Locate the cell with the specified text and output its [x, y] center coordinate. 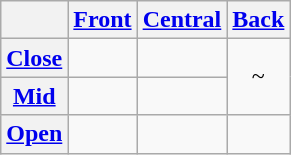
~ [258, 77]
Close [34, 58]
Central [182, 20]
Back [258, 20]
Open [34, 134]
Mid [34, 96]
Front [102, 20]
